For the text-containing cell, return its midpoint in [X, Y] coordinate format. 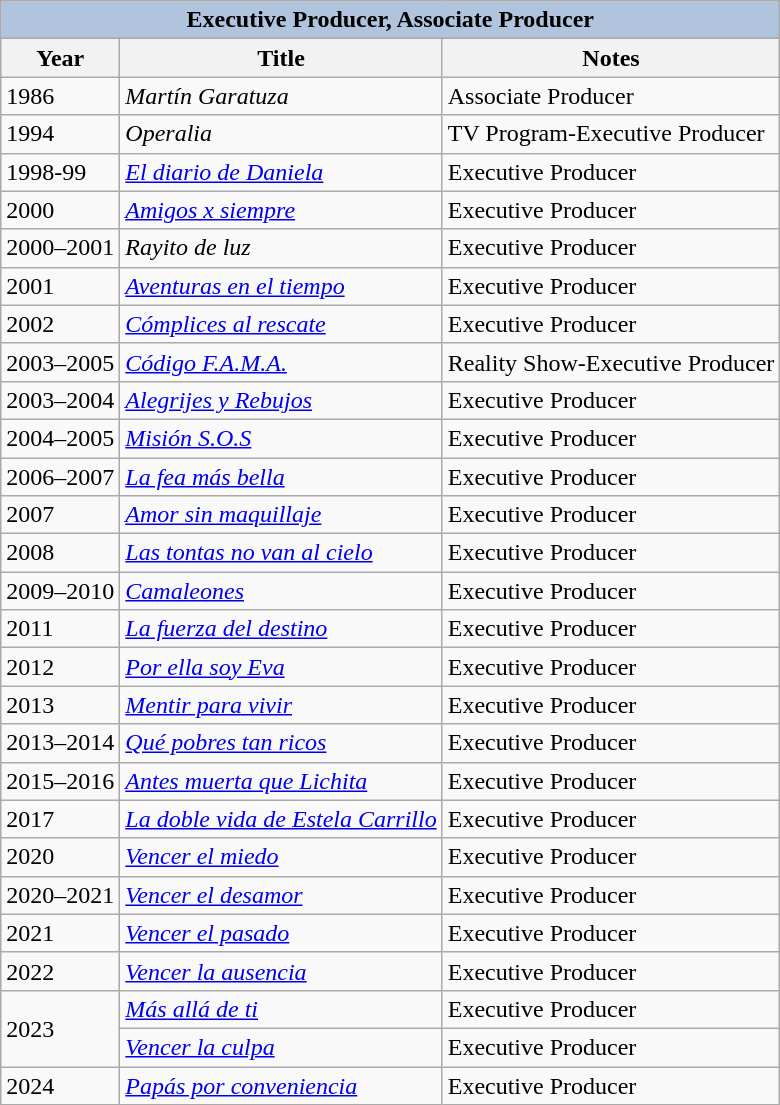
Reality Show-Executive Producer [611, 362]
2013–2014 [60, 743]
Associate Producer [611, 96]
Martín Garatuza [281, 96]
Por ella soy Eva [281, 667]
Amor sin maquillaje [281, 515]
2013 [60, 705]
Código F.A.M.A. [281, 362]
El diario de Daniela [281, 172]
2017 [60, 819]
2020 [60, 857]
Vencer la culpa [281, 1047]
Year [60, 58]
2024 [60, 1085]
2009–2010 [60, 591]
2002 [60, 324]
2003–2005 [60, 362]
Vencer el desamor [281, 895]
2020–2021 [60, 895]
Antes muerta que Lichita [281, 781]
2022 [60, 971]
Cómplices al rescate [281, 324]
Misión S.O.S [281, 438]
TV Program-Executive Producer [611, 134]
2021 [60, 933]
La doble vida de Estela Carrillo [281, 819]
2004–2005 [60, 438]
Title [281, 58]
2006–2007 [60, 477]
Aventuras en el tiempo [281, 286]
2012 [60, 667]
2000–2001 [60, 248]
Más allá de ti [281, 1009]
2008 [60, 553]
Vencer el pasado [281, 933]
2011 [60, 629]
1994 [60, 134]
Las tontas no van al cielo [281, 553]
La fuerza del destino [281, 629]
1998-99 [60, 172]
2007 [60, 515]
La fea más bella [281, 477]
Executive Producer, Associate Producer [390, 20]
2023 [60, 1028]
Rayito de luz [281, 248]
2015–2016 [60, 781]
Qué pobres tan ricos [281, 743]
Notes [611, 58]
Camaleones [281, 591]
2003–2004 [60, 400]
Vencer la ausencia [281, 971]
2001 [60, 286]
2000 [60, 210]
Papás por conveniencia [281, 1085]
Mentir para vivir [281, 705]
Amigos x siempre [281, 210]
Vencer el miedo [281, 857]
Alegrijes y Rebujos [281, 400]
1986 [60, 96]
Operalia [281, 134]
